Search for the cell housing the specified text and yield its (X, Y) center coordinate. 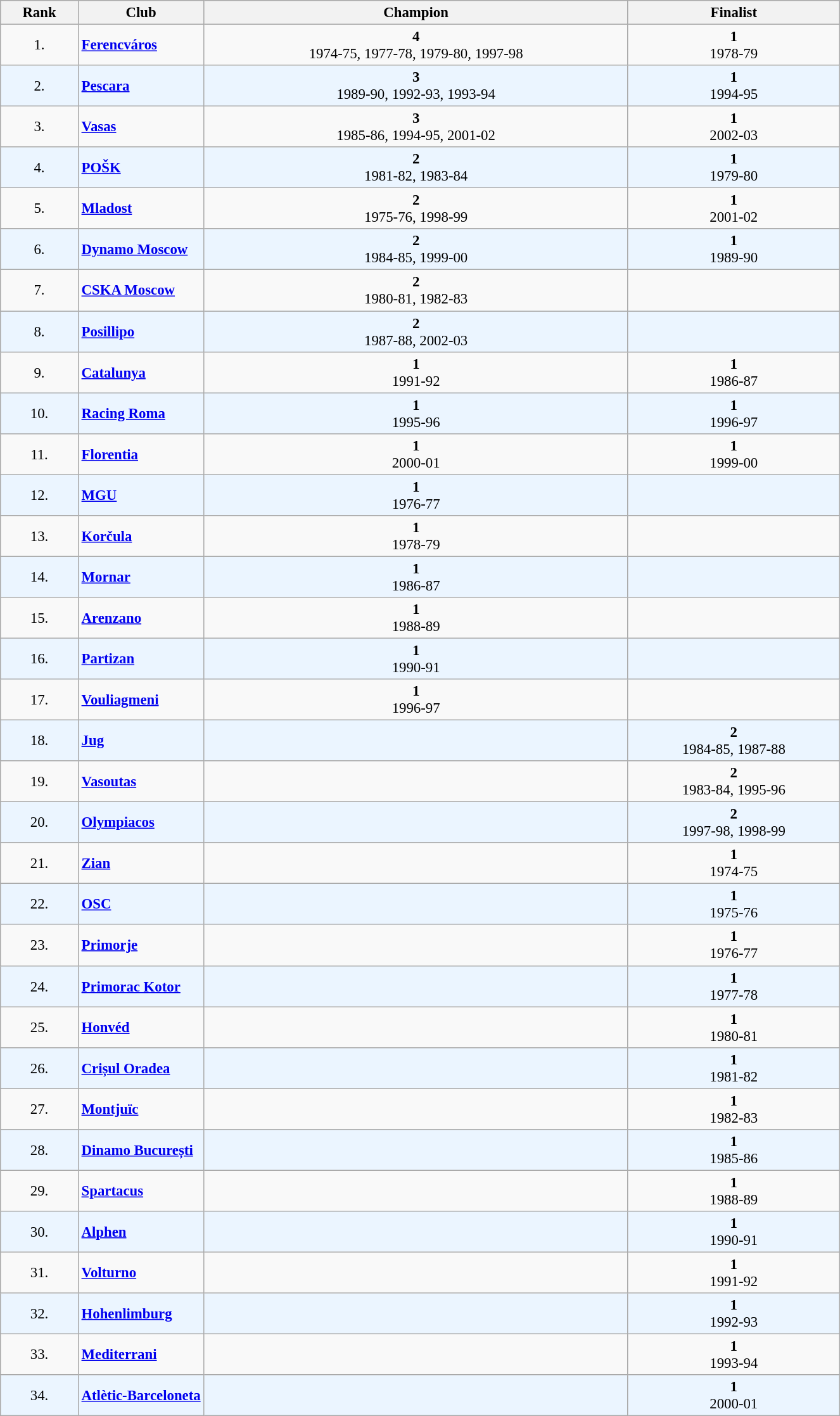
1 1989-90 (734, 250)
Mediterrani (141, 1355)
Spartacus (141, 1191)
7. (39, 290)
Vouliagmeni (141, 699)
2 1997-98, 1998-99 (734, 822)
CSKA Moscow (141, 290)
1 2002-03 (734, 127)
Primorje (141, 945)
Hohenlimburg (141, 1314)
POŠK (141, 167)
1. (39, 46)
Honvéd (141, 1028)
Volturno (141, 1272)
Primorac Kotor (141, 986)
31. (39, 1272)
1 1979-80 (734, 167)
28. (39, 1151)
1 1977-78 (734, 986)
1 1982-83 (734, 1109)
13. (39, 536)
1 1974-75 (734, 863)
Racing Roma (141, 413)
Alphen (141, 1232)
2 1981-82, 1983-84 (416, 167)
33. (39, 1355)
Mladost (141, 209)
Posillipo (141, 332)
12. (39, 495)
3 1989-90, 1992-93, 1993-94 (416, 86)
2 1987-88, 2002-03 (416, 332)
10. (39, 413)
Atlètic-Barceloneta (141, 1395)
2 1975-76, 1998-99 (416, 209)
5. (39, 209)
11. (39, 454)
25. (39, 1028)
Rank (39, 13)
9. (39, 373)
18. (39, 741)
22. (39, 905)
1 1999-00 (734, 454)
Jug (141, 741)
1 1980-81 (734, 1028)
26. (39, 1068)
24. (39, 986)
34. (39, 1395)
21. (39, 863)
4. (39, 167)
Dinamo București (141, 1151)
Vasas (141, 127)
Ferencváros (141, 46)
19. (39, 782)
23. (39, 945)
15. (39, 618)
17. (39, 699)
2 1983-84, 1995-96 (734, 782)
Dynamo Moscow (141, 250)
16. (39, 659)
2 1980-81, 1982-83 (416, 290)
Zian (141, 863)
Champion (416, 13)
1 1993-94 (734, 1355)
1 1985-86 (734, 1151)
1 1975-76 (734, 905)
Partizan (141, 659)
Catalunya (141, 373)
2 1984-85, 1987-88 (734, 741)
Finalist (734, 13)
Mornar (141, 577)
14. (39, 577)
8. (39, 332)
Olympiacos (141, 822)
32. (39, 1314)
Florentia (141, 454)
1 2001-02 (734, 209)
Arenzano (141, 618)
2. (39, 86)
27. (39, 1109)
4 1974-75, 1977-78, 1979-80, 1997-98 (416, 46)
MGU (141, 495)
Pescara (141, 86)
3. (39, 127)
1 1981-82 (734, 1068)
2 1984-85, 1999-00 (416, 250)
1 1992-93 (734, 1314)
6. (39, 250)
1 1994-95 (734, 86)
Vasoutas (141, 782)
Crișul Oradea (141, 1068)
3 1985-86, 1994-95, 2001-02 (416, 127)
30. (39, 1232)
Club (141, 13)
Montjuïc (141, 1109)
29. (39, 1191)
1 1995-96 (416, 413)
20. (39, 822)
Korčula (141, 536)
OSC (141, 905)
